Provide the [x, y] coordinate of the cell's center where the given text is located.  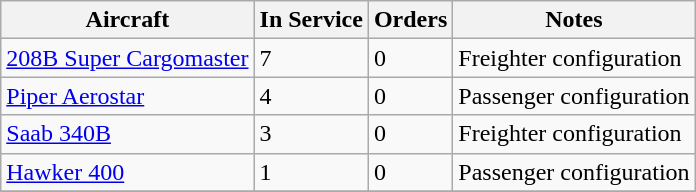
Piper Aerostar [128, 96]
7 [311, 58]
Hawker 400 [128, 172]
In Service [311, 20]
4 [311, 96]
Orders [410, 20]
3 [311, 134]
208B Super Cargomaster [128, 58]
Saab 340B [128, 134]
Notes [574, 20]
Aircraft [128, 20]
1 [311, 172]
